From the cell containing the given text, extract its center point as [X, Y] coordinate. 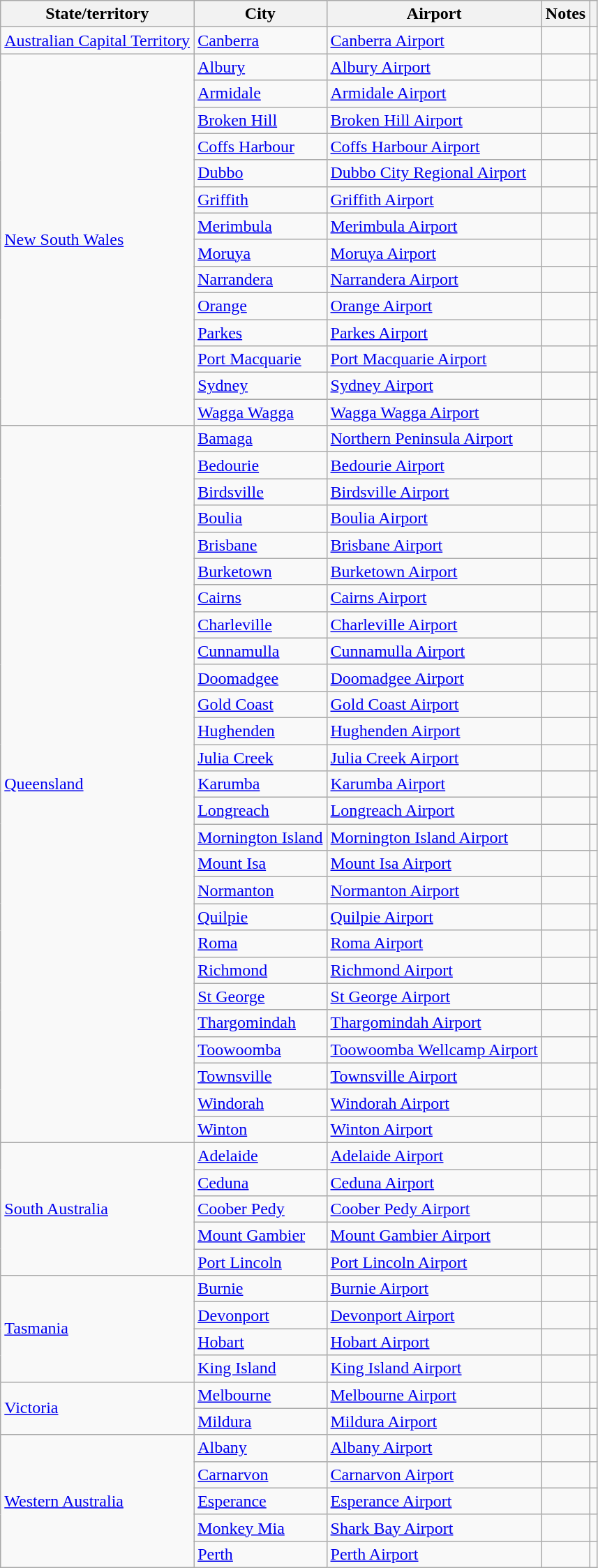
Mount Isa Airport [434, 864]
St George [260, 996]
Quilpie [260, 917]
Devonport Airport [434, 1315]
Thargomindah Airport [434, 1023]
Mornington Island [260, 837]
Port Lincoln [260, 1262]
Tasmania [98, 1329]
Doomadgee [260, 678]
Moruya [260, 253]
Narrandera Airport [434, 279]
Longreach [260, 811]
Carnarvon [260, 1474]
Birdsville Airport [434, 492]
Sydney Airport [434, 386]
Armidale [260, 94]
Mount Gambier Airport [434, 1236]
Winton Airport [434, 1129]
Charleville [260, 625]
Bedourie Airport [434, 465]
Perth [260, 1554]
Wagga Wagga Airport [434, 412]
Australian Capital Territory [98, 40]
Thargomindah [260, 1023]
Cairns Airport [434, 598]
Broken Hill [260, 120]
Notes [565, 14]
Toowoomba Wellcamp Airport [434, 1050]
Gold Coast Airport [434, 704]
Coober Pedy [260, 1209]
Roma Airport [434, 943]
Mount Gambier [260, 1236]
Dubbo City Regional Airport [434, 173]
Canberra Airport [434, 40]
South Australia [98, 1209]
Griffith [260, 200]
Townsville [260, 1076]
Wagga Wagga [260, 412]
Parkes Airport [434, 333]
Melbourne Airport [434, 1395]
Ceduna Airport [434, 1183]
Sydney [260, 386]
Birdsville [260, 492]
Cunnamulla Airport [434, 651]
Albury Airport [434, 67]
Narrandera [260, 279]
Albany Airport [434, 1448]
Merimbula [260, 226]
Longreach Airport [434, 811]
Bamaga [260, 439]
St George Airport [434, 996]
Roma [260, 943]
Monkey Mia [260, 1528]
Burnie Airport [434, 1289]
Karumba [260, 784]
Quilpie Airport [434, 917]
Julia Creek [260, 757]
Orange [260, 306]
Devonport [260, 1315]
Victoria [98, 1408]
Port Macquarie [260, 359]
Burnie [260, 1289]
Mount Isa [260, 864]
Airport [434, 14]
Cunnamulla [260, 651]
State/territory [98, 14]
Charleville Airport [434, 625]
King Island [260, 1368]
Windorah [260, 1103]
Queensland [98, 784]
Townsville Airport [434, 1076]
Albury [260, 67]
Melbourne [260, 1395]
Richmond [260, 970]
Adelaide Airport [434, 1156]
Mildura [260, 1421]
City [260, 14]
Cairns [260, 598]
Mildura Airport [434, 1421]
Mornington Island Airport [434, 837]
Hughenden Airport [434, 731]
New South Wales [98, 240]
Orange Airport [434, 306]
Bedourie [260, 465]
Adelaide [260, 1156]
Shark Bay Airport [434, 1528]
Julia Creek Airport [434, 757]
Gold Coast [260, 704]
Merimbula Airport [434, 226]
Burketown Airport [434, 572]
Canberra [260, 40]
Broken Hill Airport [434, 120]
Armidale Airport [434, 94]
Griffith Airport [434, 200]
Doomadgee Airport [434, 678]
Coober Pedy Airport [434, 1209]
Hobart Airport [434, 1342]
Brisbane Airport [434, 545]
Carnarvon Airport [434, 1474]
Normanton [260, 890]
Winton [260, 1129]
Karumba Airport [434, 784]
Esperance Airport [434, 1501]
Coffs Harbour [260, 147]
Boulia Airport [434, 518]
Parkes [260, 333]
Boulia [260, 518]
Burketown [260, 572]
Normanton Airport [434, 890]
Western Australia [98, 1501]
Coffs Harbour Airport [434, 147]
King Island Airport [434, 1368]
Moruya Airport [434, 253]
Brisbane [260, 545]
Albany [260, 1448]
Toowoomba [260, 1050]
Ceduna [260, 1183]
Richmond Airport [434, 970]
Port Lincoln Airport [434, 1262]
Hobart [260, 1342]
Dubbo [260, 173]
Perth Airport [434, 1554]
Esperance [260, 1501]
Hughenden [260, 731]
Windorah Airport [434, 1103]
Port Macquarie Airport [434, 359]
Northern Peninsula Airport [434, 439]
